Pinpoint the cell where the given text exists, returning its [x, y] midpoint coordinate. 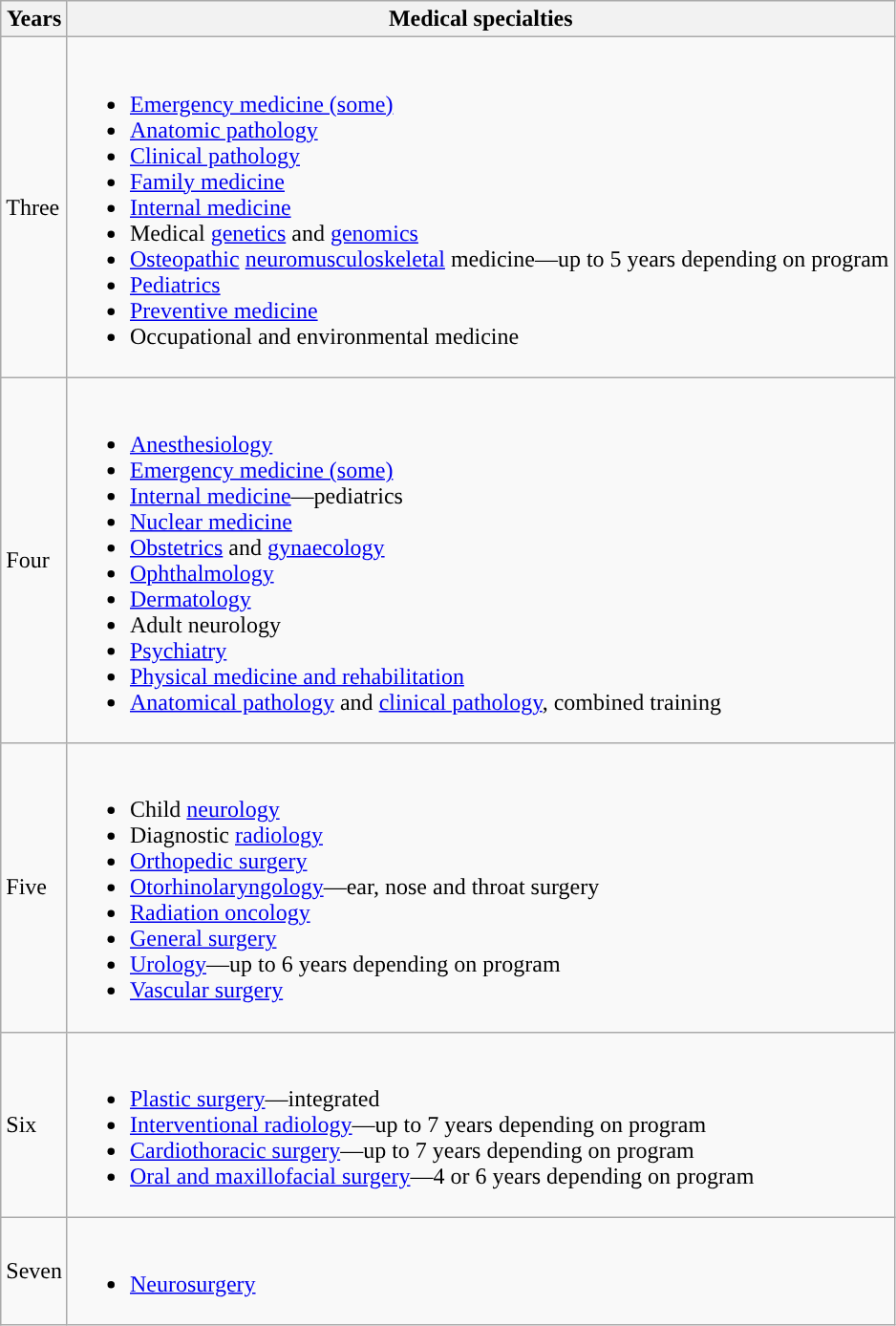
Years [34, 19]
Three [34, 207]
Four [34, 560]
Neurosurgery [480, 1271]
Five [34, 888]
Medical specialties [480, 19]
Seven [34, 1271]
Six [34, 1124]
